Locate the cell with the specified text and output its (x, y) center coordinate. 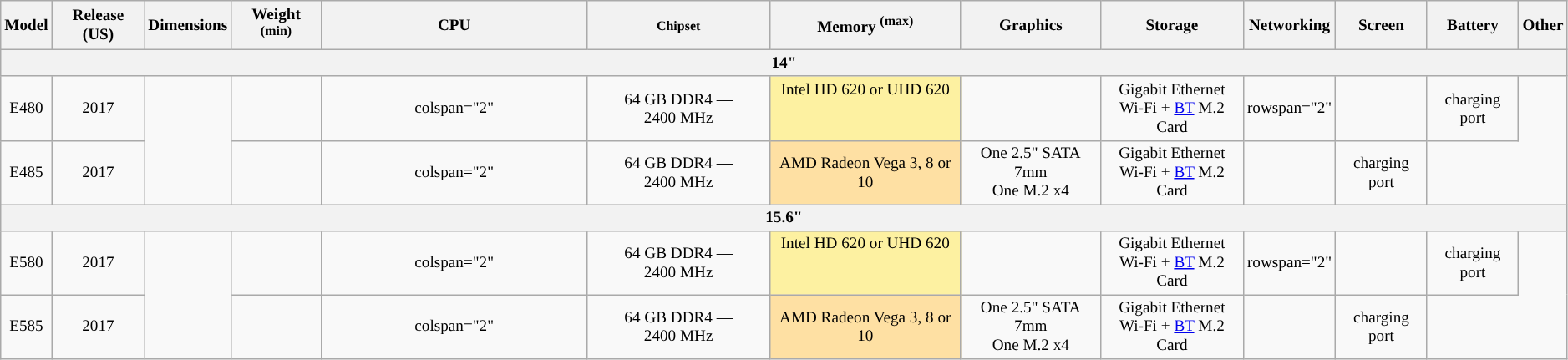
Release (US) (99, 25)
Screen (1382, 25)
Battery (1473, 25)
Chipset (678, 25)
Model (27, 25)
14" (784, 63)
Storage (1171, 25)
Graphics (1031, 25)
Weight (min) (276, 25)
Memory (max) (865, 25)
15.6" (784, 218)
E585 (27, 327)
E580 (27, 262)
E485 (27, 172)
Other (1543, 25)
E480 (27, 109)
CPU (454, 25)
Dimensions (188, 25)
Networking (1289, 25)
